Return (x, y) of the center of cell containing provided text 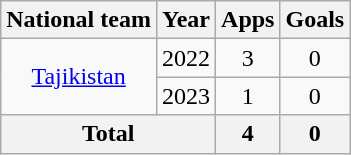
2022 (186, 58)
Apps (248, 20)
Tajikistan (79, 77)
Total (108, 134)
3 (248, 58)
National team (79, 20)
2023 (186, 96)
Year (186, 20)
Goals (315, 20)
1 (248, 96)
4 (248, 134)
